Pinpoint the cell where the given text exists, returning its [X, Y] midpoint coordinate. 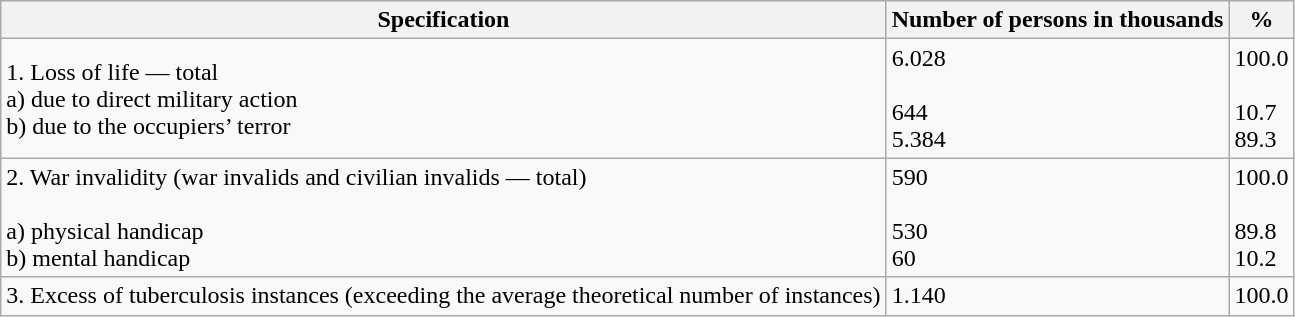
100.089.8 10.2 [1262, 218]
Specification [444, 20]
% [1262, 20]
1. Loss of life — totala) due to direct military action b) due to the occupiers’ terror [444, 98]
2. War invalidity (war invalids and civilian invalids — total)a) physical handicap b) mental handicap [444, 218]
100.010.7 89.3 [1262, 98]
590530 60 [1058, 218]
100.0 [1262, 296]
3. Excess of tuberculosis instances (exceeding the average theoretical number of instances) [444, 296]
1.140 [1058, 296]
Number of persons in thousands [1058, 20]
6.028644 5.384 [1058, 98]
